Provide the [X, Y] coordinate of the cell's center where the given text is located.  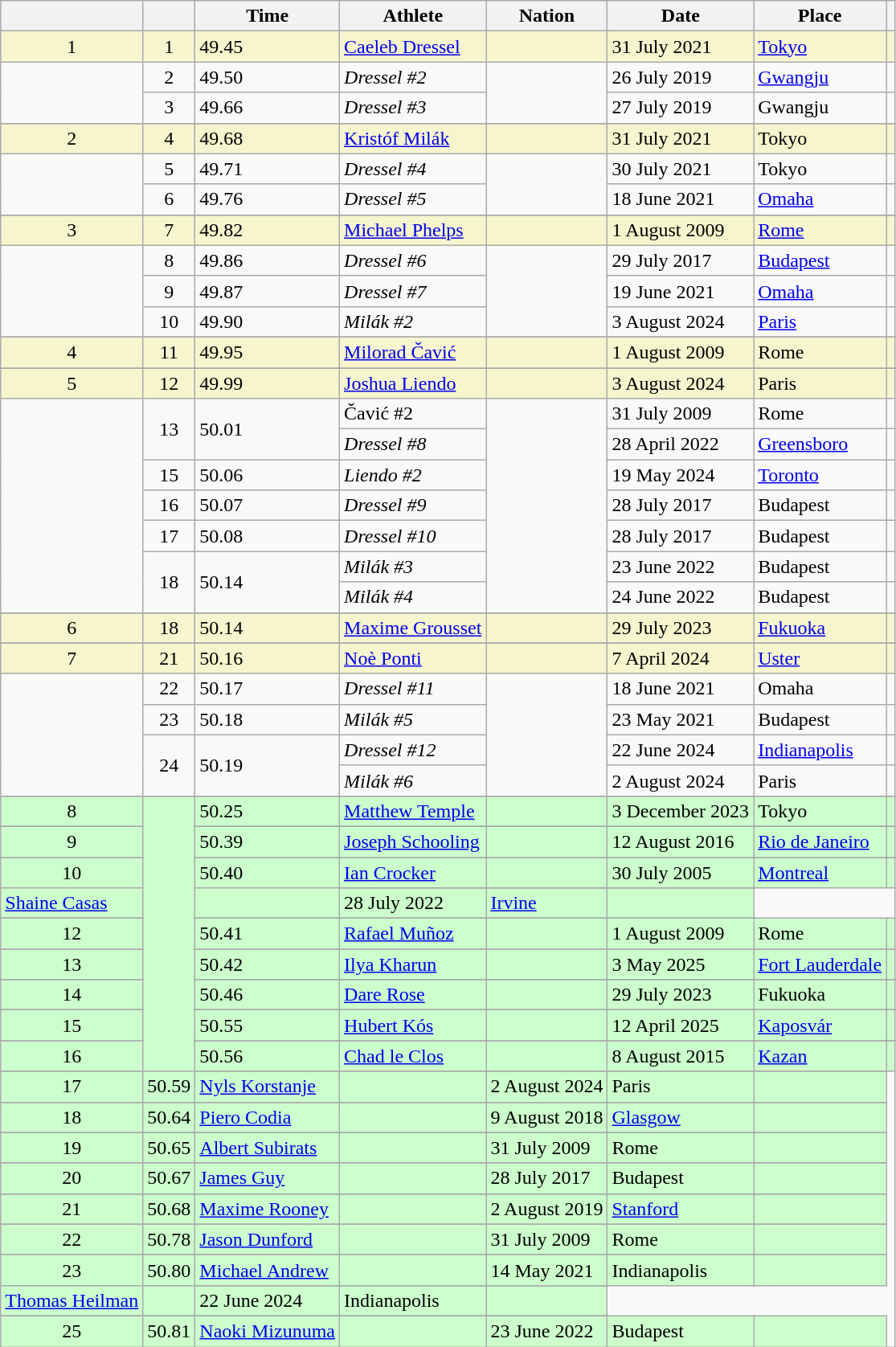
50.08 [268, 536]
11 [169, 352]
12 August 2016 [681, 841]
Montreal [820, 872]
Milák #2 [413, 321]
50.78 [169, 1239]
Toronto [820, 475]
Jason Dunford [268, 1239]
24 June 2022 [681, 597]
30 July 2021 [681, 169]
Irvine [546, 903]
25 [72, 1331]
Greensboro [820, 444]
49.95 [268, 352]
50.68 [169, 1209]
19 May 2024 [681, 475]
Fort Lauderdale [820, 964]
23 May 2021 [681, 719]
50.17 [268, 689]
Chad le Clos [413, 1056]
Milák #4 [413, 597]
Michael Phelps [413, 230]
50.67 [169, 1178]
20 [72, 1178]
Glasgow [681, 1117]
50.56 [268, 1056]
Čavić #2 [413, 414]
50.19 [268, 765]
28 April 2022 [681, 444]
49.76 [268, 199]
Matthew Temple [413, 811]
Dressel #4 [413, 169]
50.40 [268, 872]
50.01 [268, 429]
Nation [546, 16]
19 June 2021 [681, 291]
49.50 [268, 77]
Nyls Korstanje [268, 1087]
50.80 [169, 1270]
50.07 [268, 506]
Time [268, 16]
Albert Subirats [268, 1148]
Caeleb Dressel [413, 47]
50.18 [268, 719]
Dressel #7 [413, 291]
Dressel #6 [413, 260]
Dressel #5 [413, 199]
29 July 2017 [681, 260]
49.86 [268, 260]
Milák #6 [413, 780]
Hubert Kós [413, 1026]
27 July 2019 [681, 108]
Maxime Rooney [268, 1209]
Maxime Grousset [413, 628]
Date [681, 16]
Piero Codia [268, 1117]
Liendo #2 [413, 475]
Michael Andrew [268, 1270]
49.45 [268, 47]
James Guy [268, 1178]
Milák #3 [413, 567]
50.25 [268, 811]
50.39 [268, 841]
Naoki Mizunuma [268, 1331]
Dressel #11 [413, 689]
12 April 2025 [681, 1026]
19 [72, 1148]
Dressel #12 [413, 750]
8 August 2015 [681, 1056]
49.71 [268, 169]
Uster [820, 658]
Dressel #10 [413, 536]
Dressel #2 [413, 77]
Noè Ponti [413, 658]
Milák #5 [413, 719]
49.90 [268, 321]
Kaposvár [820, 1026]
Dressel #8 [413, 444]
50.42 [268, 964]
50.06 [268, 475]
49.82 [268, 230]
49.66 [268, 108]
Rio de Janeiro [820, 841]
50.65 [169, 1148]
3 May 2025 [681, 964]
14 May 2021 [546, 1270]
50.46 [268, 995]
49.68 [268, 138]
Dressel #3 [413, 108]
2 August 2019 [546, 1209]
Place [820, 16]
Dressel #9 [413, 506]
26 July 2019 [681, 77]
7 April 2024 [681, 658]
50.41 [268, 934]
Stanford [681, 1209]
Joseph Schooling [413, 841]
Ilya Kharun [413, 964]
49.99 [268, 383]
Thomas Heilman [72, 1300]
Kazan [820, 1056]
50.16 [268, 658]
Ian Crocker [413, 872]
9 August 2018 [546, 1117]
Milorad Čavić [413, 352]
28 July 2022 [413, 903]
Shaine Casas [72, 903]
24 [169, 765]
50.64 [169, 1117]
Kristóf Milák [413, 138]
14 [72, 995]
50.59 [169, 1087]
3 December 2023 [681, 811]
Rafael Muñoz [413, 934]
Athlete [413, 16]
50.55 [268, 1026]
Joshua Liendo [413, 383]
49.87 [268, 291]
30 July 2005 [681, 872]
Dare Rose [413, 995]
50.81 [169, 1331]
